Provide the (x, y) coordinate of the cell's center where the given text is located.  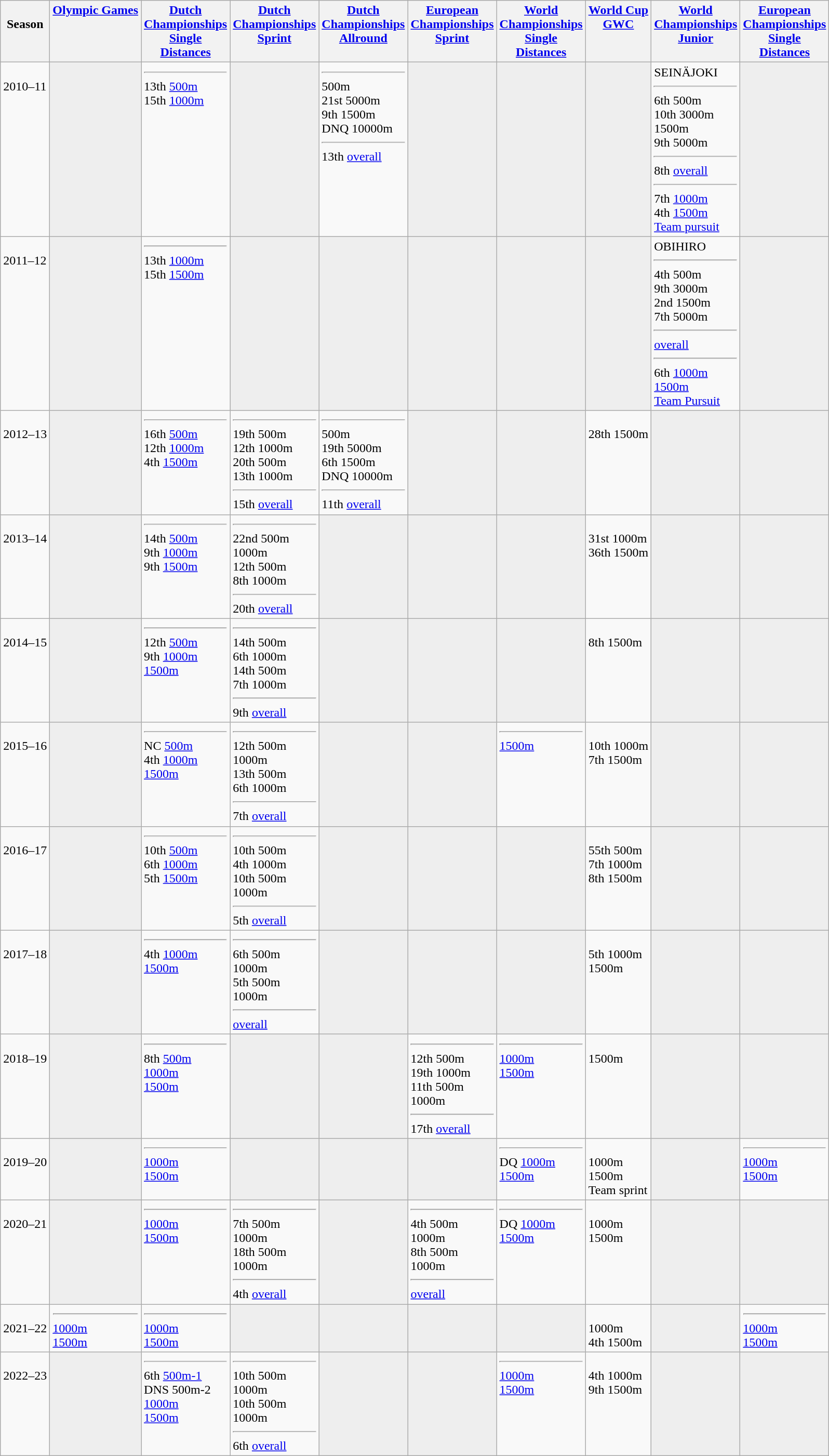
Season (25, 31)
7th 500m 1000m 18th 500m 1000m 4th overall (274, 1252)
5th 1000m 1500m (618, 982)
Dutch Championships Single Distances (186, 31)
European Championships Sprint (452, 31)
1000m 4th 1500m (618, 1328)
Olympic Games (96, 31)
2022–23 (25, 1404)
4th 1000m 1500m (186, 982)
2020–21 (25, 1252)
World Cup GWC (618, 31)
6th 500m 1000m 5th 500m 1000m overall (274, 982)
14th 500m 6th 1000m 14th 500m 7th 1000m 9th overall (274, 670)
World Championships Junior (696, 31)
6th 500m-1 DNS 500m-2 1000m 1500m (186, 1404)
10th 500m 4th 1000m 10th 500m 1000m 5th overall (274, 878)
2010–11 (25, 150)
2016–17 (25, 878)
28th 1500m (618, 462)
13th 1000m 15th 1500m (186, 323)
500m 19th 5000m 6th 1500m DNQ 10000m 11th overall (364, 462)
22nd 500m 1000m 12th 500m 8th 1000m 20th overall (274, 566)
2012–13 (25, 462)
Dutch Championships Sprint (274, 31)
2015–16 (25, 774)
19th 500m 12th 1000m 20th 500m 13th 1000m 15th overall (274, 462)
10th 500m 1000m 10th 500m 1000m 6th overall (274, 1404)
Dutch Championships Allround (364, 31)
2013–14 (25, 566)
4th 500m 1000m 8th 500m 1000m overall (452, 1252)
SEINÄJOKI 6th 500m 10th 3000m 1500m 9th 5000m 8th overall 7th 1000m 4th 1500m Team pursuit (696, 150)
10th 1000m 7th 1500m (618, 774)
4th 1000m 9th 1500m (618, 1404)
10th 500m 6th 1000m 5th 1500m (186, 878)
2019–20 (25, 1169)
OBIHIRO 4th 500m 9th 3000m 2nd 1500m 7th 5000m overall 6th 1000m 1500m Team Pursuit (696, 323)
16th 500m 12th 1000m 4th 1500m (186, 462)
2014–15 (25, 670)
2018–19 (25, 1086)
500m 21st 5000m 9th 1500m DNQ 10000m 13th overall (364, 150)
8th 1500m (618, 670)
12th 500m 19th 1000m 11th 500m 1000m 17th overall (452, 1086)
2011–12 (25, 323)
8th 500m 1000m 1500m (186, 1086)
14th 500m 9th 1000m 9th 1500m (186, 566)
31st 1000m 36th 1500m (618, 566)
European Championships Single Distances (784, 31)
12th 500m 1000m 13th 500m 6th 1000m 7th overall (274, 774)
World Championships Single Distances (541, 31)
55th 500m 7th 1000m 8th 1500m (618, 878)
2021–22 (25, 1328)
NC 500m 4th 1000m 1500m (186, 774)
2017–18 (25, 982)
1000m 1500m Team sprint (618, 1169)
12th 500m 9th 1000m 1500m (186, 670)
13th 500m 15th 1000m (186, 150)
